Identify which cell holds the provided text, then report its (x, y) central coordinate. 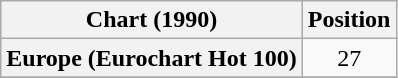
Position (349, 20)
27 (349, 58)
Chart (1990) (152, 20)
Europe (Eurochart Hot 100) (152, 58)
